Determine the [X, Y] coordinate at the center of the cell enclosing the given text.  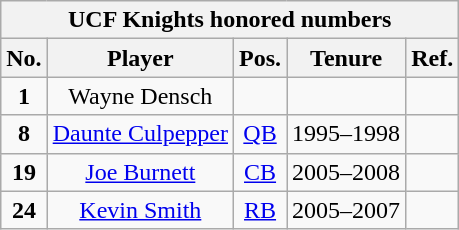
Joe Burnett [140, 172]
2005–2008 [346, 172]
2005–2007 [346, 210]
Player [140, 58]
19 [24, 172]
Ref. [432, 58]
No. [24, 58]
1995–1998 [346, 134]
Kevin Smith [140, 210]
Tenure [346, 58]
Daunte Culpepper [140, 134]
QB [260, 134]
8 [24, 134]
Pos. [260, 58]
RB [260, 210]
24 [24, 210]
CB [260, 172]
UCF Knights honored numbers [230, 20]
Wayne Densch [140, 96]
1 [24, 96]
